Find where the given text appears and provide that cell's center as (x, y) coordinate. 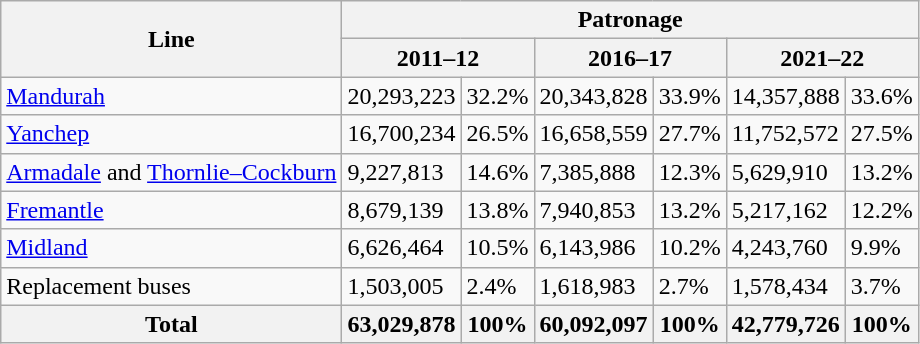
Total (172, 324)
33.9% (690, 96)
2.4% (498, 286)
Yanchep (172, 134)
7,940,853 (594, 210)
Line (172, 39)
11,752,572 (786, 134)
12.3% (690, 172)
16,700,234 (402, 134)
6,626,464 (402, 248)
Replacement buses (172, 286)
26.5% (498, 134)
20,343,828 (594, 96)
27.7% (690, 134)
Armadale and Thornlie–Cockburn (172, 172)
2021–22 (822, 58)
3.7% (882, 286)
16,658,559 (594, 134)
Mandurah (172, 96)
5,629,910 (786, 172)
Patronage (630, 20)
14.6% (498, 172)
Fremantle (172, 210)
2011–12 (438, 58)
10.2% (690, 248)
60,092,097 (594, 324)
6,143,986 (594, 248)
13.8% (498, 210)
2.7% (690, 286)
4,243,760 (786, 248)
10.5% (498, 248)
27.5% (882, 134)
8,679,139 (402, 210)
9,227,813 (402, 172)
1,503,005 (402, 286)
12.2% (882, 210)
9.9% (882, 248)
Midland (172, 248)
2016–17 (630, 58)
20,293,223 (402, 96)
63,029,878 (402, 324)
42,779,726 (786, 324)
33.6% (882, 96)
5,217,162 (786, 210)
32.2% (498, 96)
1,578,434 (786, 286)
1,618,983 (594, 286)
7,385,888 (594, 172)
14,357,888 (786, 96)
